From the cell containing the given text, extract its center point as (X, Y) coordinate. 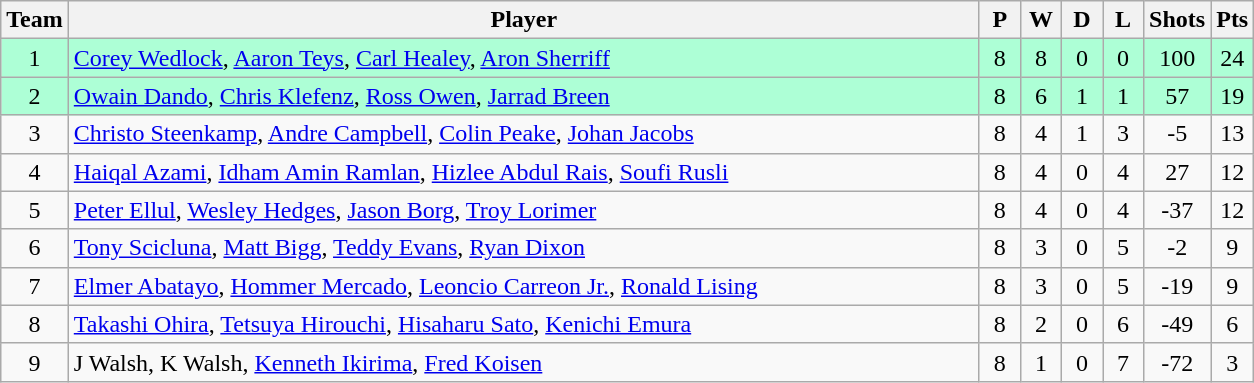
-5 (1178, 134)
-2 (1178, 248)
100 (1178, 58)
-19 (1178, 286)
-72 (1178, 362)
Tony Scicluna, Matt Bigg, Teddy Evans, Ryan Dixon (524, 248)
Takashi Ohira, Tetsuya Hirouchi, Hisaharu Sato, Kenichi Emura (524, 324)
57 (1178, 96)
Elmer Abatayo, Hommer Mercado, Leoncio Carreon Jr., Ronald Lising (524, 286)
Corey Wedlock, Aaron Teys, Carl Healey, Aron Sherriff (524, 58)
W (1040, 20)
-49 (1178, 324)
Haiqal Azami, Idham Amin Ramlan, Hizlee Abdul Rais, Soufi Rusli (524, 172)
24 (1232, 58)
13 (1232, 134)
Pts (1232, 20)
L (1124, 20)
J Walsh, K Walsh, Kenneth Ikirima, Fred Koisen (524, 362)
19 (1232, 96)
Peter Ellul, Wesley Hedges, Jason Borg, Troy Lorimer (524, 210)
Team (35, 20)
P (1000, 20)
Player (524, 20)
D (1082, 20)
Christo Steenkamp, Andre Campbell, Colin Peake, Johan Jacobs (524, 134)
27 (1178, 172)
-37 (1178, 210)
Owain Dando, Chris Klefenz, Ross Owen, Jarrad Breen (524, 96)
Shots (1178, 20)
